Return (X, Y) of the center of cell containing provided text 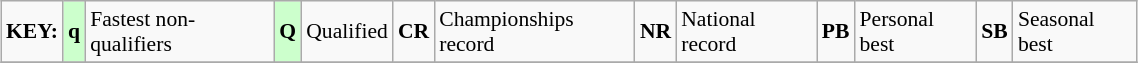
q (74, 32)
Qualified (347, 32)
CR (414, 32)
Q (288, 32)
SB (994, 32)
KEY: (32, 32)
Fastest non-qualifiers (180, 32)
Championships record (534, 32)
Seasonal best (1075, 32)
National record (746, 32)
Personal best (916, 32)
NR (656, 32)
PB (836, 32)
